Locate the cell with the specified text and output its [x, y] center coordinate. 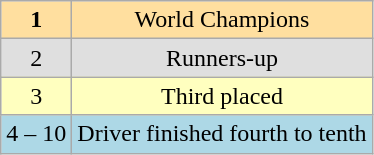
Third placed [222, 96]
3 [36, 96]
Runners-up [222, 58]
World Champions [222, 20]
1 [36, 20]
4 – 10 [36, 134]
Driver finished fourth to tenth [222, 134]
2 [36, 58]
